Search for the cell housing the specified text and yield its [x, y] center coordinate. 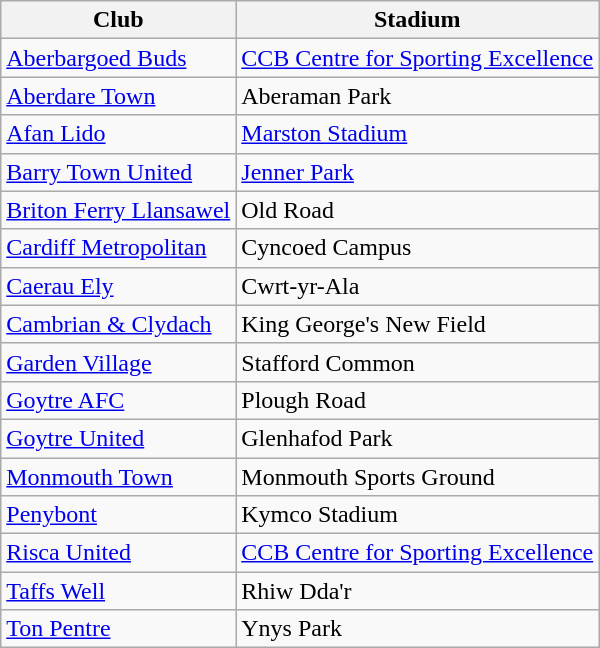
Briton Ferry Llansawel [118, 210]
Stafford Common [418, 362]
Plough Road [418, 400]
Barry Town United [118, 172]
Cardiff Metropolitan [118, 248]
Aberdare Town [118, 96]
Monmouth Sports Ground [418, 477]
Cyncoed Campus [418, 248]
Glenhafod Park [418, 438]
Old Road [418, 210]
Risca United [118, 553]
Penybont [118, 515]
Goytre AFC [118, 400]
King George's New Field [418, 324]
Ton Pentre [118, 629]
Cwrt-yr-Ala [418, 286]
Goytre United [118, 438]
Cambrian & Clydach [118, 324]
Jenner Park [418, 172]
Afan Lido [118, 134]
Stadium [418, 20]
Garden Village [118, 362]
Caerau Ely [118, 286]
Aberbargoed Buds [118, 58]
Taffs Well [118, 591]
Monmouth Town [118, 477]
Marston Stadium [418, 134]
Kymco Stadium [418, 515]
Club [118, 20]
Aberaman Park [418, 96]
Ynys Park [418, 629]
Rhiw Dda'r [418, 591]
